Output the (X, Y) coordinate of the center of the cell containing the given text.  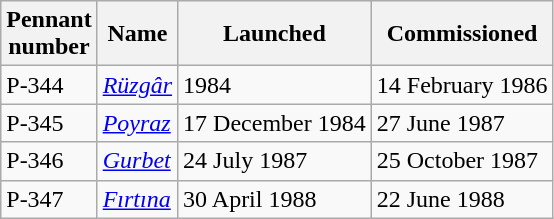
14 February 1986 (462, 85)
Poyraz (137, 123)
24 July 1987 (275, 161)
P-346 (49, 161)
Gurbet (137, 161)
30 April 1988 (275, 199)
P-345 (49, 123)
Launched (275, 34)
22 June 1988 (462, 199)
Commissioned (462, 34)
P-344 (49, 85)
1984 (275, 85)
Rüzgâr (137, 85)
27 June 1987 (462, 123)
17 December 1984 (275, 123)
Pennantnumber (49, 34)
P-347 (49, 199)
25 October 1987 (462, 161)
Fırtına (137, 199)
Name (137, 34)
